Locate the cell with the specified text and output its [X, Y] center coordinate. 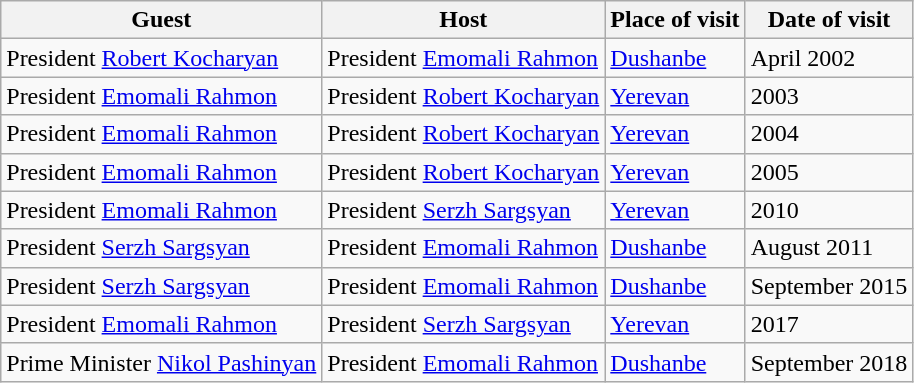
2005 [829, 172]
Guest [162, 20]
Place of visit [675, 20]
2004 [829, 134]
Date of visit [829, 20]
2003 [829, 96]
September 2015 [829, 286]
September 2018 [829, 362]
Prime Minister Nikol Pashinyan [162, 362]
April 2002 [829, 58]
2017 [829, 324]
2010 [829, 210]
August 2011 [829, 248]
Host [464, 20]
